Scan for the cell matching the given text and deliver its [X, Y] coordinate at center. 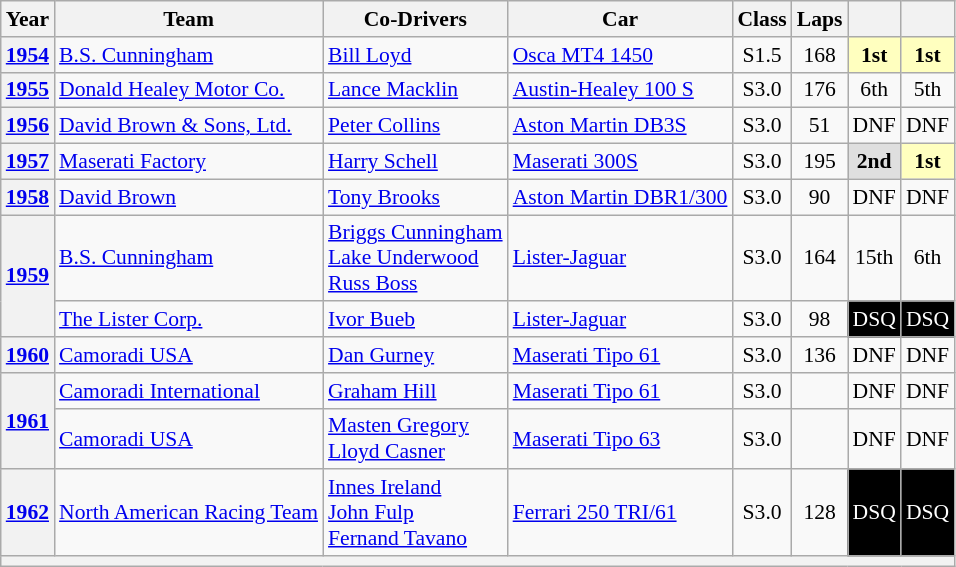
90 [820, 197]
North American Racing Team [188, 514]
Masten Gregory Lloyd Casner [416, 438]
The Lister Corp. [188, 320]
Laps [820, 19]
Ivor Bueb [416, 320]
168 [820, 55]
Bill Loyd [416, 55]
Maserati Tipo 63 [620, 438]
S1.5 [762, 55]
Harry Schell [416, 162]
1959 [28, 276]
1954 [28, 55]
Innes Ireland John Fulp Fernand Tavano [416, 514]
164 [820, 258]
Team [188, 19]
Year [28, 19]
Austin-Healey 100 S [620, 90]
Dan Gurney [416, 355]
Class [762, 19]
15th [874, 258]
51 [820, 126]
David Brown & Sons, Ltd. [188, 126]
128 [820, 514]
5th [928, 90]
1960 [28, 355]
Aston Martin DBR1/300 [620, 197]
Maserati 300S [620, 162]
195 [820, 162]
176 [820, 90]
Camoradi International [188, 391]
Car [620, 19]
1957 [28, 162]
Osca MT4 1450 [620, 55]
Donald Healey Motor Co. [188, 90]
David Brown [188, 197]
1961 [28, 422]
2nd [874, 162]
1955 [28, 90]
1962 [28, 514]
Lance Macklin [416, 90]
Aston Martin DB3S [620, 126]
Briggs Cunningham Lake Underwood Russ Boss [416, 258]
Co-Drivers [416, 19]
98 [820, 320]
1958 [28, 197]
Tony Brooks [416, 197]
Graham Hill [416, 391]
1956 [28, 126]
Peter Collins [416, 126]
136 [820, 355]
Ferrari 250 TRI/61 [620, 514]
Maserati Factory [188, 162]
